Pinpoint the cell where the given text exists, returning its (x, y) midpoint coordinate. 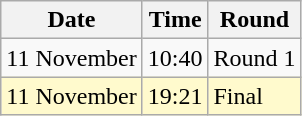
Final (254, 96)
Time (175, 20)
Date (72, 20)
19:21 (175, 96)
Round 1 (254, 58)
10:40 (175, 58)
Round (254, 20)
